From the cell containing the given text, extract its center point as [X, Y] coordinate. 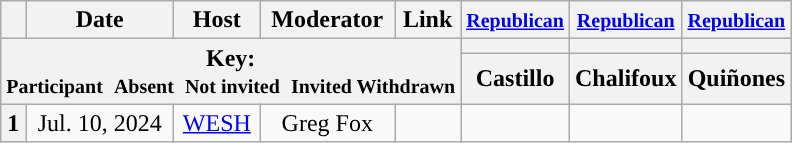
Quiñones [736, 78]
Greg Fox [327, 123]
Jul. 10, 2024 [100, 123]
1 [14, 123]
Date [100, 20]
WESH [217, 123]
Host [217, 20]
Moderator [327, 20]
Chalifoux [626, 78]
Castillo [516, 78]
Link [427, 20]
Key: Participant Absent Not invited Invited Withdrawn [231, 72]
